Search for the cell housing the specified text and yield its [X, Y] center coordinate. 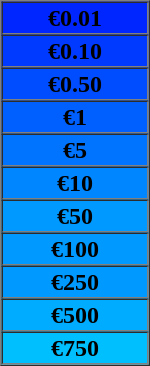
€750 [76, 348]
€0.01 [76, 18]
€0.10 [76, 50]
€250 [76, 282]
€10 [76, 182]
€0.50 [76, 84]
€1 [76, 116]
€500 [76, 314]
€5 [76, 150]
€50 [76, 216]
€100 [76, 248]
